Return [X, Y] of the center of cell containing provided text 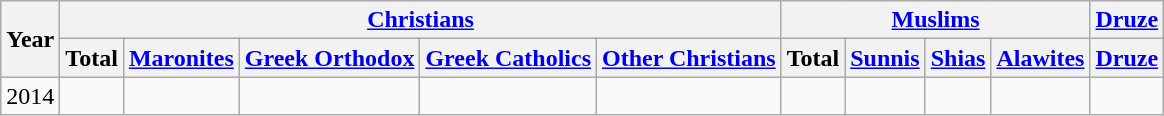
Christians [420, 20]
Year [30, 39]
Other Christians [690, 58]
Greek Catholics [508, 58]
Greek Orthodox [330, 58]
Muslims [936, 20]
Maronites [181, 58]
Shias [958, 58]
Alawites [1040, 58]
Sunnis [885, 58]
2014 [30, 96]
